For the text-containing cell, return its midpoint in [x, y] coordinate format. 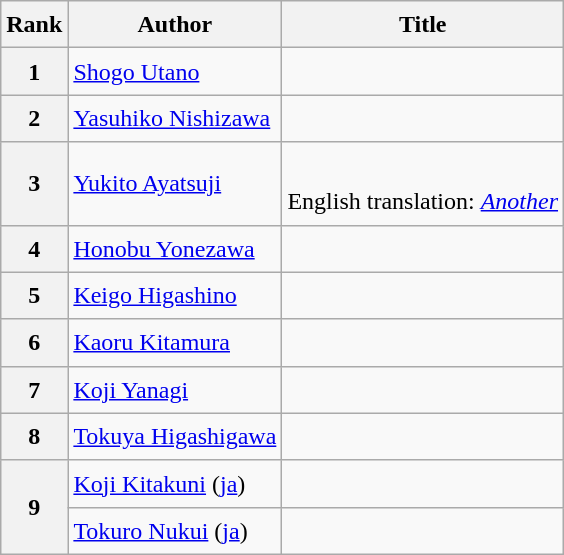
Kaoru Kitamura [175, 342]
Tokuro Nukui (ja) [175, 530]
2 [34, 118]
Koji Kitakuni (ja) [175, 484]
Shogo Utano [175, 72]
Keigo Higashino [175, 296]
Koji Yanagi [175, 390]
Yukito Ayatsuji [175, 184]
9 [34, 507]
1 [34, 72]
Honobu Yonezawa [175, 248]
7 [34, 390]
8 [34, 436]
Rank [34, 24]
Tokuya Higashigawa [175, 436]
English translation: Another [423, 184]
4 [34, 248]
Author [175, 24]
6 [34, 342]
Title [423, 24]
3 [34, 184]
5 [34, 296]
Yasuhiko Nishizawa [175, 118]
